Return the [X, Y] coordinate for the center point of the cell that contains the specified text.  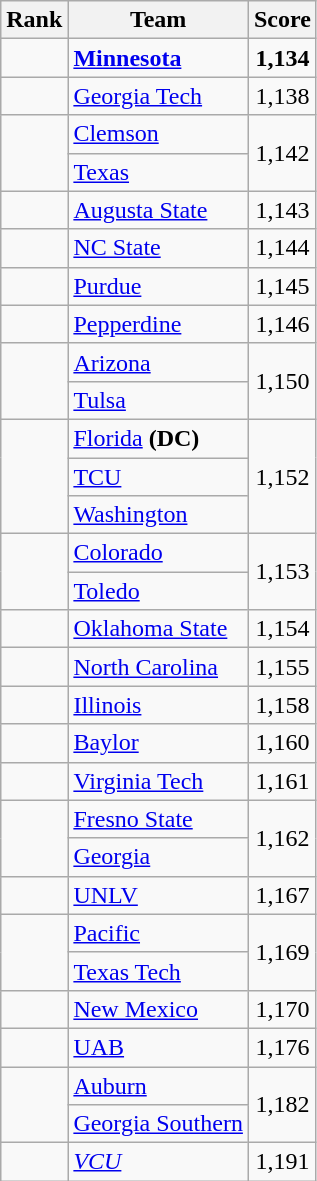
Toledo [158, 591]
Florida (DC) [158, 438]
Team [158, 20]
1,169 [282, 952]
Baylor [158, 743]
UNLV [158, 895]
1,134 [282, 58]
1,155 [282, 667]
VCU [158, 1162]
Score [282, 20]
Fresno State [158, 819]
1,152 [282, 476]
Texas Tech [158, 971]
Washington [158, 515]
Tulsa [158, 400]
1,182 [282, 1104]
1,191 [282, 1162]
1,154 [282, 629]
1,142 [282, 153]
Auburn [158, 1085]
1,162 [282, 838]
Rank [34, 20]
1,167 [282, 895]
1,146 [282, 324]
TCU [158, 477]
Clemson [158, 134]
Arizona [158, 362]
Pacific [158, 933]
Minnesota [158, 58]
Georgia Tech [158, 96]
1,138 [282, 96]
Oklahoma State [158, 629]
North Carolina [158, 667]
1,145 [282, 286]
1,153 [282, 572]
Georgia [158, 857]
1,144 [282, 248]
Georgia Southern [158, 1124]
Augusta State [158, 210]
Texas [158, 172]
Virginia Tech [158, 781]
UAB [158, 1047]
New Mexico [158, 1009]
Pepperdine [158, 324]
1,160 [282, 743]
NC State [158, 248]
Colorado [158, 553]
1,158 [282, 705]
1,176 [282, 1047]
1,161 [282, 781]
1,170 [282, 1009]
1,150 [282, 381]
1,143 [282, 210]
Illinois [158, 705]
Purdue [158, 286]
